Scan for the cell matching the given text and deliver its [x, y] coordinate at center. 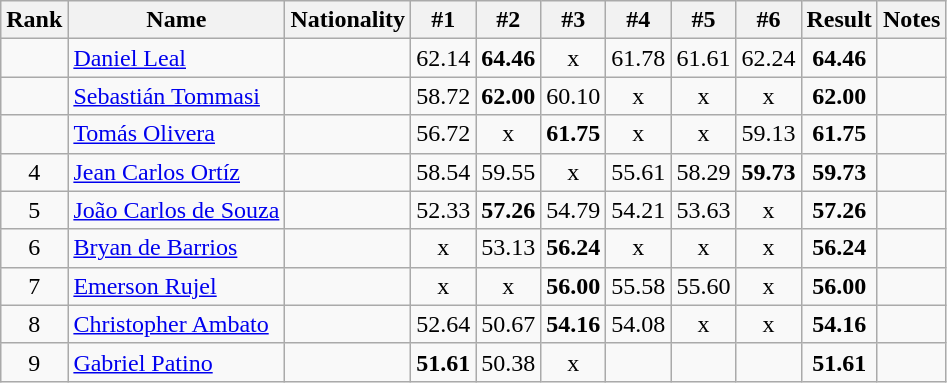
55.58 [638, 286]
Rank [34, 20]
Christopher Ambato [176, 324]
52.33 [444, 210]
#5 [704, 20]
50.67 [508, 324]
Sebastián Tommasi [176, 96]
54.79 [574, 210]
61.61 [704, 58]
62.14 [444, 58]
5 [34, 210]
Result [839, 20]
62.24 [768, 58]
#4 [638, 20]
61.78 [638, 58]
59.13 [768, 134]
#2 [508, 20]
50.38 [508, 362]
#1 [444, 20]
Gabriel Patino [176, 362]
João Carlos de Souza [176, 210]
58.54 [444, 172]
Emerson Rujel [176, 286]
Bryan de Barrios [176, 248]
Notes [911, 20]
52.64 [444, 324]
#3 [574, 20]
7 [34, 286]
55.60 [704, 286]
Tomás Olivera [176, 134]
59.55 [508, 172]
54.21 [638, 210]
Daniel Leal [176, 58]
54.08 [638, 324]
56.72 [444, 134]
53.63 [704, 210]
55.61 [638, 172]
8 [34, 324]
Name [176, 20]
58.29 [704, 172]
4 [34, 172]
Jean Carlos Ortíz [176, 172]
60.10 [574, 96]
9 [34, 362]
#6 [768, 20]
53.13 [508, 248]
58.72 [444, 96]
Nationality [348, 20]
6 [34, 248]
